Output the [x, y] coordinate of the center of the cell containing the given text.  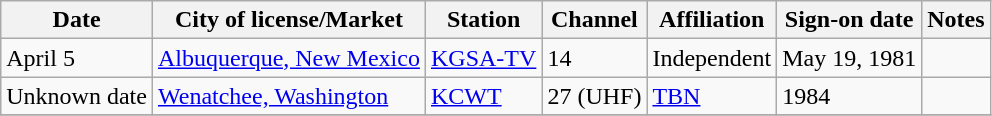
14 [594, 58]
27 (UHF) [594, 96]
Notes [956, 20]
Wenatchee, Washington [288, 96]
KGSA-TV [483, 58]
May 19, 1981 [850, 58]
Channel [594, 20]
April 5 [77, 58]
Albuquerque, New Mexico [288, 58]
KCWT [483, 96]
Unknown date [77, 96]
City of license/Market [288, 20]
Sign-on date [850, 20]
TBN [712, 96]
1984 [850, 96]
Date [77, 20]
Station [483, 20]
Independent [712, 58]
Affiliation [712, 20]
